Return [x, y] of the center of cell containing provided text 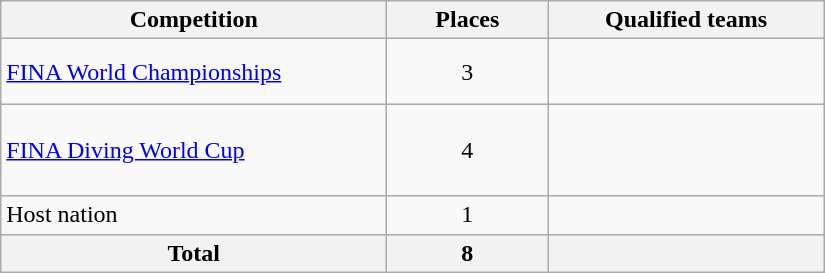
Competition [194, 20]
Host nation [194, 215]
1 [468, 215]
Qualified teams [686, 20]
Places [468, 20]
Total [194, 253]
FINA World Championships [194, 72]
8 [468, 253]
4 [468, 150]
FINA Diving World Cup [194, 150]
3 [468, 72]
